From the cell containing the given text, extract its center point as (x, y) coordinate. 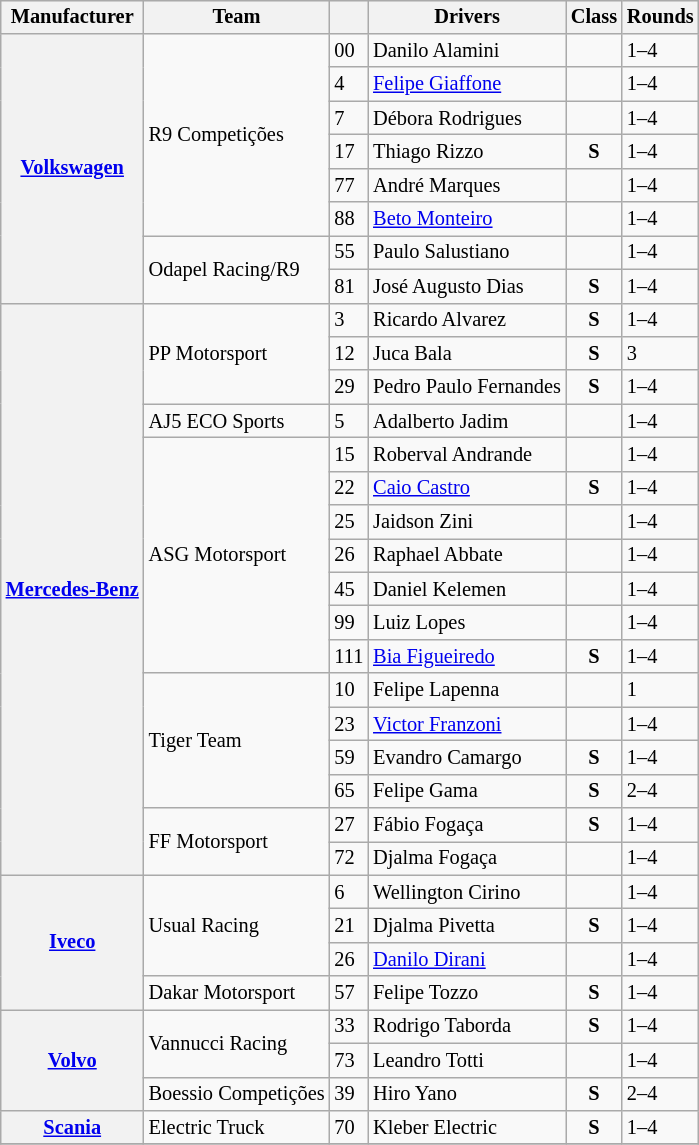
Felipe Gama (467, 791)
Leandro Totti (467, 1060)
Adalberto Jadim (467, 421)
Débora Rodrigues (467, 118)
Danilo Dirani (467, 960)
7 (348, 118)
Wellington Cirino (467, 892)
29 (348, 387)
Odapel Racing/R9 (237, 270)
Rodrigo Taborda (467, 1027)
Daniel Kelemen (467, 589)
70 (348, 1128)
R9 Competições (237, 135)
00 (348, 51)
Mercedes-Benz (72, 589)
57 (348, 993)
77 (348, 185)
Djalma Fogaça (467, 859)
Pedro Paulo Fernandes (467, 387)
Beto Monteiro (467, 219)
Class (594, 17)
45 (348, 589)
Raphael Abbate (467, 556)
81 (348, 286)
Fábio Fogaça (467, 825)
Felipe Tozzo (467, 993)
4 (348, 84)
Ricardo Alvarez (467, 320)
Bia Figueiredo (467, 657)
Rounds (660, 17)
Victor Franzoni (467, 724)
Felipe Lapenna (467, 690)
Volkswagen (72, 168)
15 (348, 455)
Paulo Salustiano (467, 253)
65 (348, 791)
Iveco (72, 942)
PP Motorsport (237, 354)
André Marques (467, 185)
6 (348, 892)
Kleber Electric (467, 1128)
FF Motorsport (237, 842)
Usual Racing (237, 926)
AJ5 ECO Sports (237, 421)
59 (348, 758)
Hiro Yano (467, 1094)
72 (348, 859)
Jaidson Zini (467, 522)
33 (348, 1027)
88 (348, 219)
Caio Castro (467, 488)
23 (348, 724)
1 (660, 690)
Vannucci Racing (237, 1044)
Thiago Rizzo (467, 152)
Tiger Team (237, 740)
Drivers (467, 17)
Manufacturer (72, 17)
ASG Motorsport (237, 556)
José Augusto Dias (467, 286)
Volvo (72, 1060)
Roberval Andrande (467, 455)
39 (348, 1094)
17 (348, 152)
Team (237, 17)
Electric Truck (237, 1128)
27 (348, 825)
Evandro Camargo (467, 758)
Felipe Giaffone (467, 84)
55 (348, 253)
Scania (72, 1128)
Boessio Competições (237, 1094)
Juca Bala (467, 354)
73 (348, 1060)
Danilo Alamini (467, 51)
12 (348, 354)
22 (348, 488)
111 (348, 657)
Dakar Motorsport (237, 993)
5 (348, 421)
99 (348, 623)
Djalma Pivetta (467, 926)
25 (348, 522)
21 (348, 926)
10 (348, 690)
Luiz Lopes (467, 623)
